Provide the [x, y] coordinate of the cell's center where the given text is located.  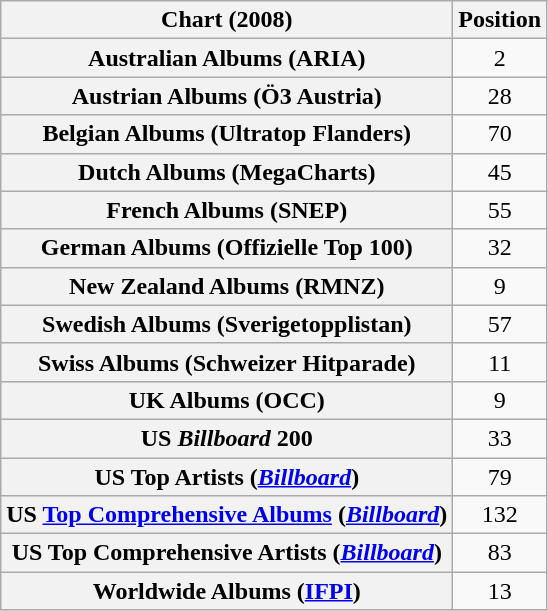
55 [500, 210]
57 [500, 324]
Belgian Albums (Ultratop Flanders) [227, 134]
70 [500, 134]
32 [500, 248]
79 [500, 477]
Swedish Albums (Sverigetopplistan) [227, 324]
Australian Albums (ARIA) [227, 58]
28 [500, 96]
2 [500, 58]
UK Albums (OCC) [227, 400]
11 [500, 362]
83 [500, 553]
US Top Artists (Billboard) [227, 477]
US Billboard 200 [227, 438]
Chart (2008) [227, 20]
13 [500, 591]
New Zealand Albums (RMNZ) [227, 286]
French Albums (SNEP) [227, 210]
132 [500, 515]
45 [500, 172]
Austrian Albums (Ö3 Austria) [227, 96]
Swiss Albums (Schweizer Hitparade) [227, 362]
German Albums (Offizielle Top 100) [227, 248]
33 [500, 438]
Worldwide Albums (IFPI) [227, 591]
Dutch Albums (MegaCharts) [227, 172]
US Top Comprehensive Albums (Billboard) [227, 515]
US Top Comprehensive Artists (Billboard) [227, 553]
Position [500, 20]
